Find where the given text appears and provide that cell's center as [X, Y] coordinate. 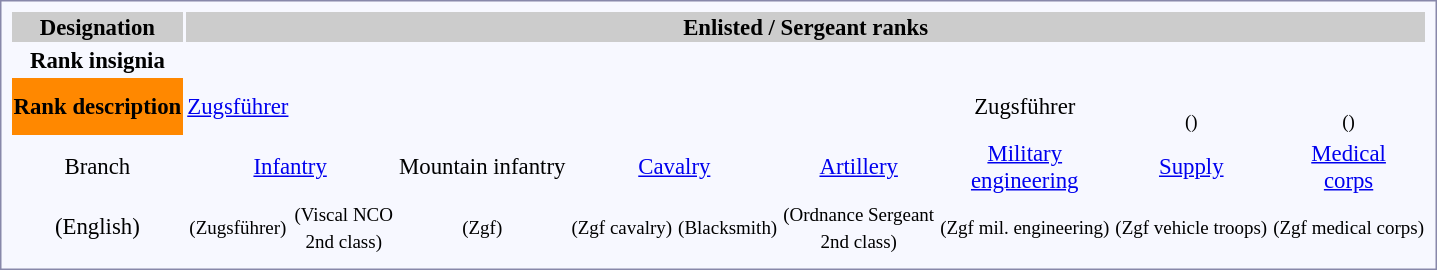
(Zgf mil. engineering) [1025, 226]
Artillery [859, 166]
(English) [98, 226]
Medicalcorps [1349, 166]
Infantry [290, 166]
(Zugsführer) [238, 226]
Mountain infantry [482, 166]
Designation [98, 27]
(Zgf medical corps) [1349, 226]
Militaryengineering [1025, 166]
(Viscal NCO2nd class) [344, 226]
(Zgf cavalry) [622, 226]
(Blacksmith) [728, 226]
Rank description [98, 106]
Enlisted / Sergeant ranks [806, 27]
(Zgf) [482, 226]
Branch [98, 166]
Rank insignia [98, 60]
(Ordnance Sergeant2nd class) [859, 226]
Cavalry [674, 166]
(Zgf vehicle troops) [1192, 226]
Supply [1192, 166]
